Return the [x, y] coordinate for the center point of the cell that contains the specified text.  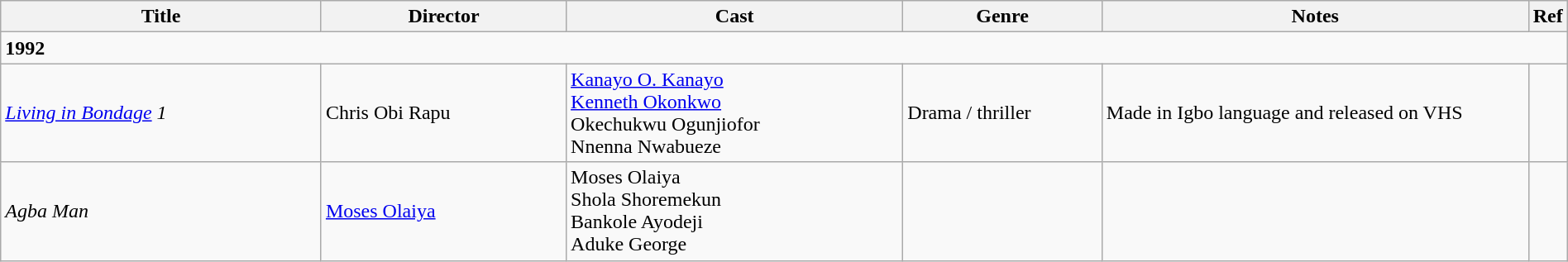
Kanayo O. KanayoKenneth OkonkwoOkechukwu OgunjioforNnenna Nwabueze [734, 112]
Chris Obi Rapu [443, 112]
Genre [1002, 17]
Drama / thriller [1002, 112]
Ref [1548, 17]
Title [161, 17]
Living in Bondage 1 [161, 112]
1992 [784, 48]
Director [443, 17]
Moses Olaiya [443, 212]
Agba Man [161, 212]
Cast [734, 17]
Moses OlaiyaShola ShoremekunBankole AyodejiAduke George [734, 212]
Notes [1315, 17]
Made in Igbo language and released on VHS [1315, 112]
